Scan for the cell matching the given text and deliver its (X, Y) coordinate at center. 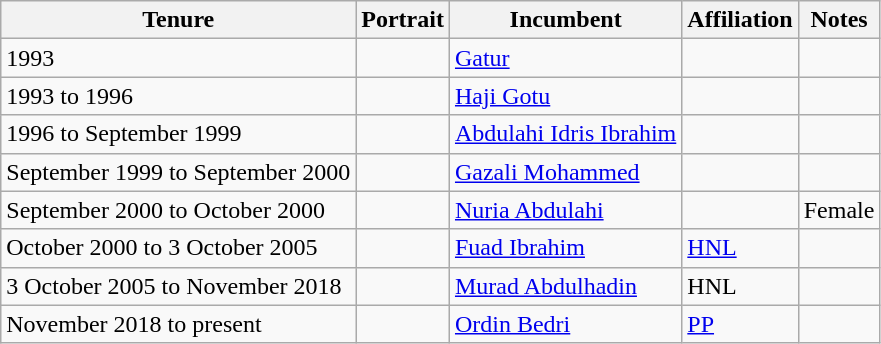
1993 to 1996 (178, 96)
Notes (839, 20)
1993 (178, 58)
November 2018 to present (178, 324)
3 October 2005 to November 2018 (178, 286)
Ordin Bedri (565, 324)
September 1999 to September 2000 (178, 172)
Gatur (565, 58)
Fuad Ibrahim (565, 248)
Affiliation (740, 20)
Abdulahi Idris Ibrahim (565, 134)
Gazali Mohammed (565, 172)
October 2000 to 3 October 2005 (178, 248)
Portrait (403, 20)
September 2000 to October 2000 (178, 210)
1996 to September 1999 (178, 134)
Tenure (178, 20)
Murad Abdulhadin (565, 286)
Haji Gotu (565, 96)
Nuria Abdulahi (565, 210)
PP (740, 324)
Incumbent (565, 20)
Female (839, 210)
